Search for the cell housing the specified text and yield its (X, Y) center coordinate. 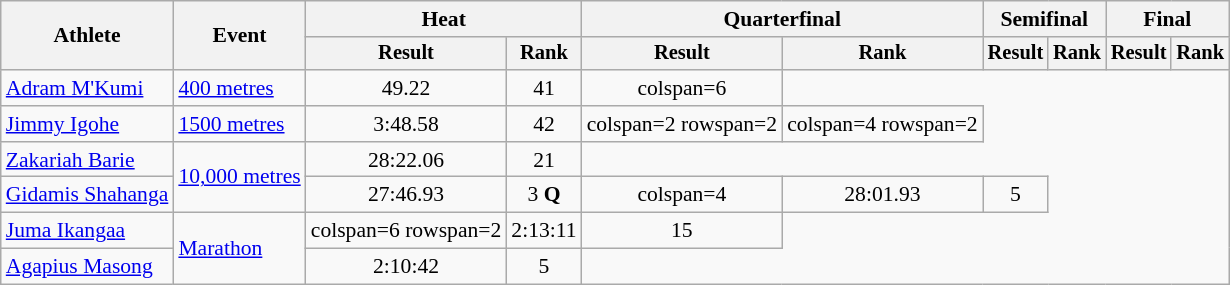
Agapius Masong (88, 267)
colspan=4 (682, 195)
Athlete (88, 36)
colspan=6 (682, 88)
Adram M'Kumi (88, 88)
colspan=6 rowspan=2 (406, 231)
10,000 metres (239, 178)
28:22.06 (406, 160)
3 Q (544, 195)
15 (682, 231)
1500 metres (239, 124)
Jimmy Igohe (88, 124)
21 (544, 160)
3:48.58 (406, 124)
Gidamis Shahanga (88, 195)
400 metres (239, 88)
42 (544, 124)
2:10:42 (406, 267)
Final (1168, 19)
Semifinal (1044, 19)
28:01.93 (882, 195)
49.22 (406, 88)
2:13:11 (544, 231)
Event (239, 36)
colspan=4 rowspan=2 (882, 124)
Marathon (239, 248)
41 (544, 88)
colspan=2 rowspan=2 (682, 124)
Heat (444, 19)
Juma Ikangaa (88, 231)
Zakariah Barie (88, 160)
27:46.93 (406, 195)
Quarterfinal (782, 19)
